Identify which cell holds the provided text, then report its (x, y) central coordinate. 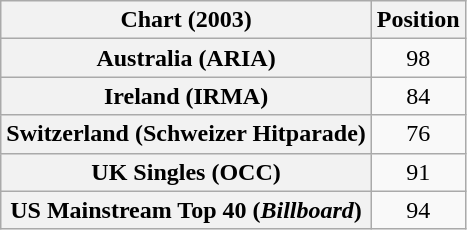
Ireland (IRMA) (186, 96)
UK Singles (OCC) (186, 172)
Chart (2003) (186, 20)
94 (418, 210)
Switzerland (Schweizer Hitparade) (186, 134)
98 (418, 58)
Position (418, 20)
Australia (ARIA) (186, 58)
91 (418, 172)
US Mainstream Top 40 (Billboard) (186, 210)
76 (418, 134)
84 (418, 96)
